Extract the (X, Y) coordinate from the center of the cell holding the provided text.  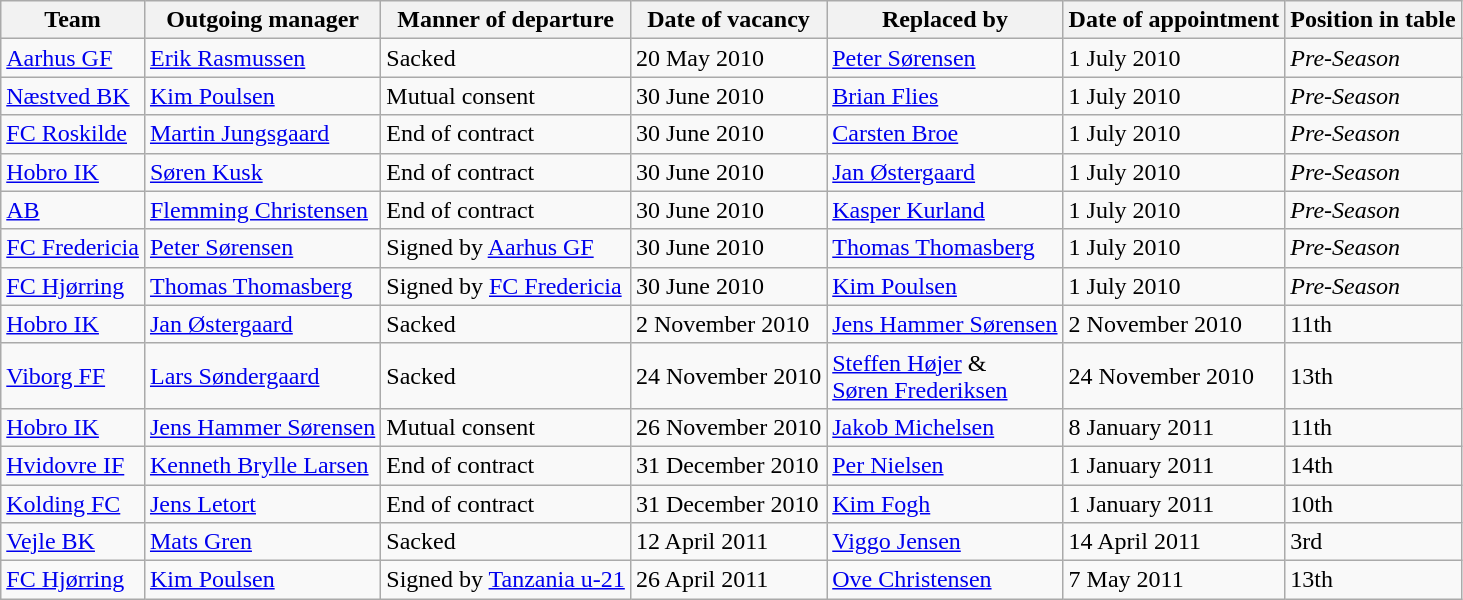
26 November 2010 (728, 427)
Aarhus GF (73, 58)
Signed by Tanzania u-21 (506, 580)
Replaced by (945, 20)
Outgoing manager (262, 20)
20 May 2010 (728, 58)
Kolding FC (73, 503)
Position in table (1373, 20)
3rd (1373, 542)
Erik Rasmussen (262, 58)
Kim Fogh (945, 503)
Kasper Kurland (945, 210)
Jakob Michelsen (945, 427)
Signed by FC Fredericia (506, 286)
Næstved BK (73, 96)
Brian Flies (945, 96)
8 January 2011 (1174, 427)
Manner of departure (506, 20)
Viborg FF (73, 376)
Kenneth Brylle Larsen (262, 465)
10th (1373, 503)
FC Roskilde (73, 134)
Flemming Christensen (262, 210)
Viggo Jensen (945, 542)
AB (73, 210)
Hvidovre IF (73, 465)
14 April 2011 (1174, 542)
Ove Christensen (945, 580)
12 April 2011 (728, 542)
Lars Søndergaard (262, 376)
7 May 2011 (1174, 580)
Date of appointment (1174, 20)
14th (1373, 465)
Søren Kusk (262, 172)
Vejle BK (73, 542)
Mats Gren (262, 542)
26 April 2011 (728, 580)
Jens Letort (262, 503)
Signed by Aarhus GF (506, 248)
Martin Jungsgaard (262, 134)
Per Nielsen (945, 465)
Team (73, 20)
FC Fredericia (73, 248)
Date of vacancy (728, 20)
Steffen Højer & Søren Frederiksen (945, 376)
Carsten Broe (945, 134)
